Scan for the cell matching the given text and deliver its [X, Y] coordinate at center. 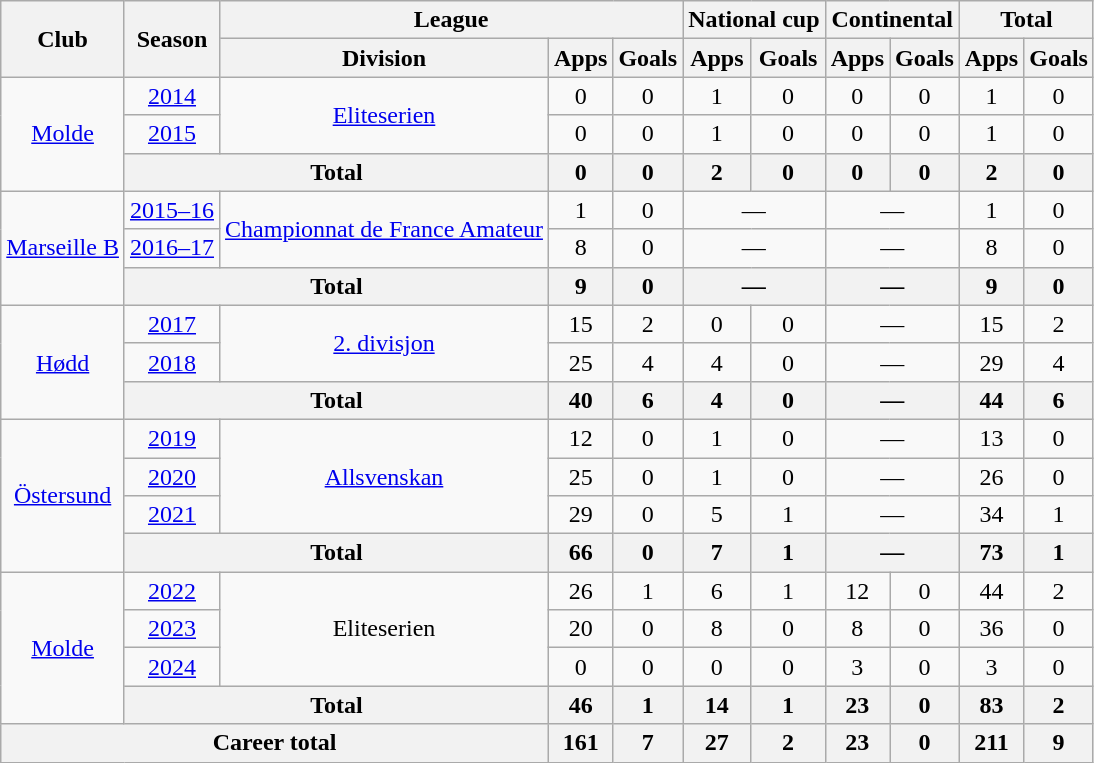
Division [384, 58]
40 [580, 400]
Allsvenskan [384, 476]
2014 [172, 96]
36 [991, 629]
2019 [172, 438]
20 [580, 629]
2015–16 [172, 210]
46 [580, 705]
Career total [275, 743]
Club [63, 39]
Championnat de France Amateur [384, 229]
2023 [172, 629]
161 [580, 743]
2016–17 [172, 248]
Continental [892, 20]
2024 [172, 667]
2021 [172, 515]
5 [717, 515]
2020 [172, 477]
2022 [172, 591]
27 [717, 743]
2015 [172, 134]
Hødd [63, 362]
2017 [172, 324]
Östersund [63, 495]
Marseille B [63, 248]
14 [717, 705]
83 [991, 705]
2. divisjon [384, 343]
2018 [172, 362]
34 [991, 515]
Season [172, 39]
National cup [754, 20]
League [452, 20]
13 [991, 438]
66 [580, 553]
211 [991, 743]
73 [991, 553]
